Identify which cell holds the provided text, then report its (x, y) central coordinate. 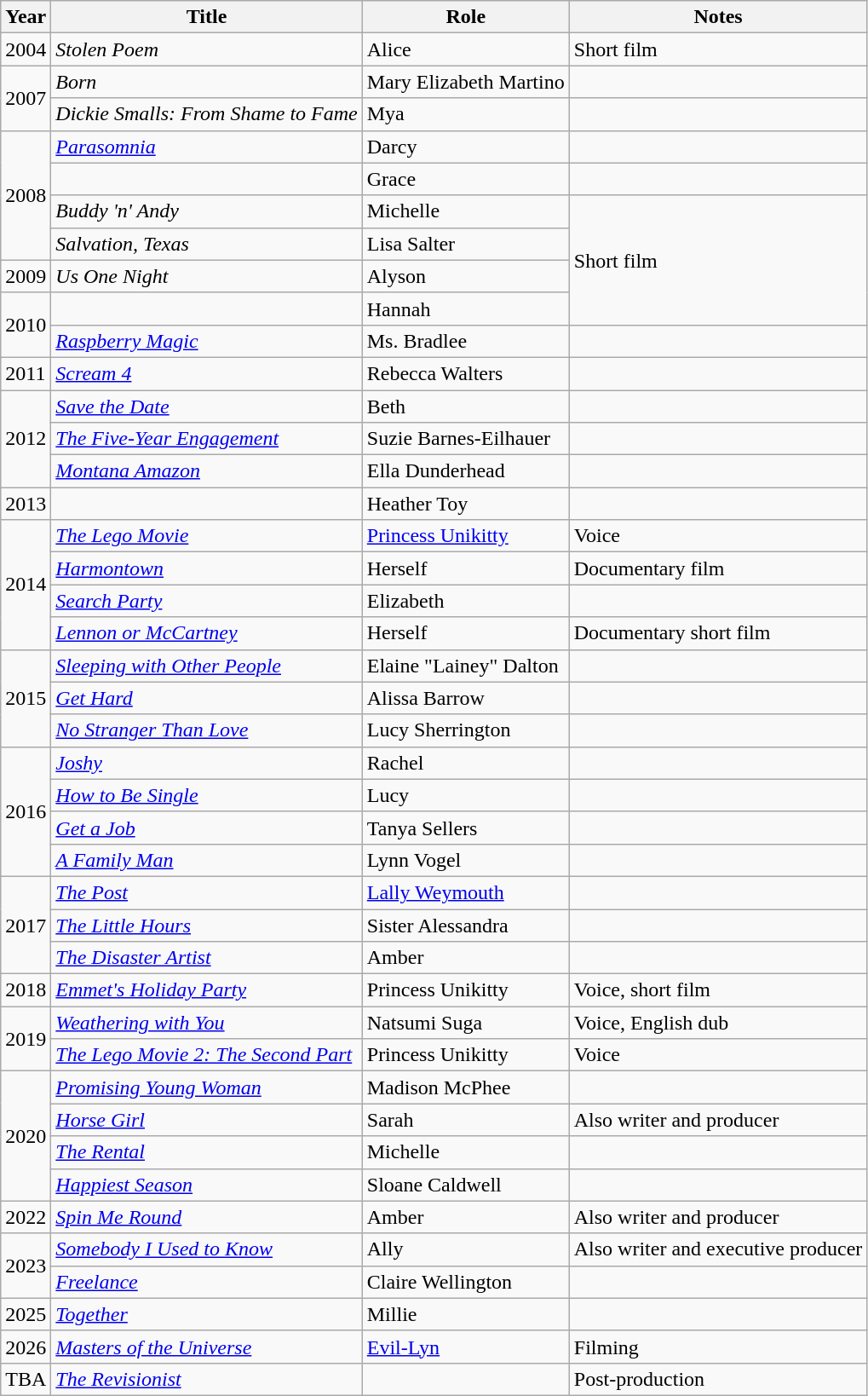
Hannah (465, 309)
The Revisionist (206, 1379)
Get a Job (206, 828)
Heather Toy (465, 504)
Search Party (206, 601)
2011 (26, 373)
Grace (465, 179)
2022 (26, 1217)
Mya (465, 114)
How to Be Single (206, 795)
Ella Dunderhead (465, 471)
2015 (26, 698)
Also writer and executive producer (718, 1249)
Masters of the Universe (206, 1347)
Alissa Barrow (465, 698)
Millie (465, 1314)
Salvation, Texas (206, 244)
Emmet's Holiday Party (206, 990)
Madison McPhee (465, 1087)
Weathering with You (206, 1023)
Lennon or McCartney (206, 633)
2013 (26, 504)
Filming (718, 1347)
Sister Alessandra (465, 925)
Save the Date (206, 407)
The Lego Movie (206, 536)
Post-production (718, 1379)
Evil-Lyn (465, 1347)
Title (206, 17)
TBA (26, 1379)
Stolen Poem (206, 49)
A Family Man (206, 860)
Spin Me Round (206, 1217)
Lally Weymouth (465, 892)
Happiest Season (206, 1185)
Together (206, 1314)
Born (206, 82)
Beth (465, 407)
2010 (26, 325)
Rebecca Walters (465, 373)
Natsumi Suga (465, 1023)
2008 (26, 195)
2020 (26, 1136)
Year (26, 17)
2009 (26, 276)
2017 (26, 925)
The Five-Year Engagement (206, 439)
Elizabeth (465, 601)
The Post (206, 892)
Lynn Vogel (465, 860)
Sloane Caldwell (465, 1185)
2007 (26, 98)
The Disaster Artist (206, 958)
Horse Girl (206, 1120)
Documentary film (718, 568)
Joshy (206, 763)
Elaine "Lainey" Dalton (465, 666)
Rachel (465, 763)
Get Hard (206, 698)
Dickie Smalls: From Shame to Fame (206, 114)
The Little Hours (206, 925)
Documentary short film (718, 633)
Voice, English dub (718, 1023)
Raspberry Magic (206, 341)
The Lego Movie 2: The Second Part (206, 1055)
Ally (465, 1249)
Sleeping with Other People (206, 666)
Promising Young Woman (206, 1087)
2025 (26, 1314)
2026 (26, 1347)
Ms. Bradlee (465, 341)
Darcy (465, 147)
2014 (26, 585)
Buddy 'n' Andy (206, 211)
2018 (26, 990)
Freelance (206, 1282)
2019 (26, 1039)
Tanya Sellers (465, 828)
Lucy (465, 795)
Role (465, 17)
Voice, short film (718, 990)
2016 (26, 811)
2012 (26, 439)
Somebody I Used to Know (206, 1249)
Lisa Salter (465, 244)
Notes (718, 17)
The Rental (206, 1152)
Lucy Sherrington (465, 730)
Alice (465, 49)
Mary Elizabeth Martino (465, 82)
No Stranger Than Love (206, 730)
Scream 4 (206, 373)
Alyson (465, 276)
2004 (26, 49)
Suzie Barnes-Eilhauer (465, 439)
Montana Amazon (206, 471)
Parasomnia (206, 147)
Claire Wellington (465, 1282)
Us One Night (206, 276)
2023 (26, 1266)
Harmontown (206, 568)
Sarah (465, 1120)
